From the cell containing the given text, extract its center point as (X, Y) coordinate. 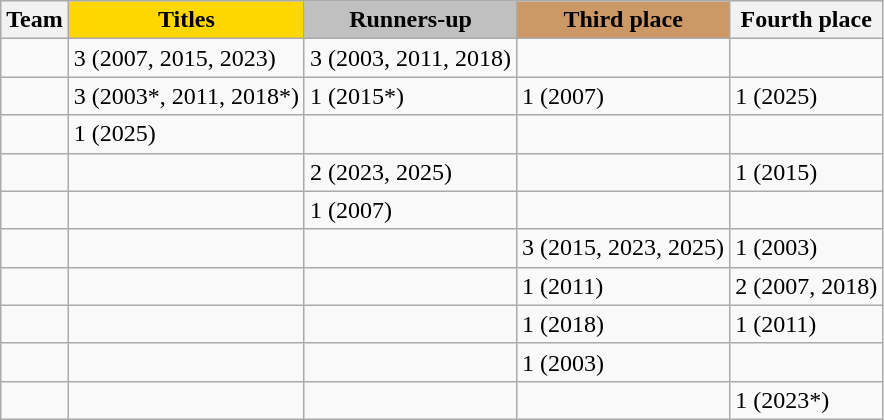
1 (2018) (624, 324)
1 (2015) (806, 172)
1 (2023*) (806, 400)
Team (35, 20)
3 (2007, 2015, 2023) (186, 58)
2 (2007, 2018) (806, 286)
3 (2003*, 2011, 2018*) (186, 96)
2 (2023, 2025) (410, 172)
Runners-up (410, 20)
1 (2015*) (410, 96)
Fourth place (806, 20)
Third place (624, 20)
Titles (186, 20)
3 (2003, 2011, 2018) (410, 58)
3 (2015, 2023, 2025) (624, 248)
